Detect which cell encompasses the target text, then output its (X, Y) center coordinate. 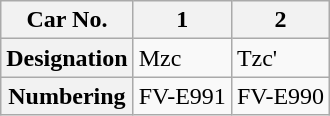
Car No. (67, 20)
FV-E991 (182, 96)
2 (280, 20)
Designation (67, 58)
FV-E990 (280, 96)
Tzc' (280, 58)
1 (182, 20)
Mzc (182, 58)
Numbering (67, 96)
